Search for the cell housing the specified text and yield its [X, Y] center coordinate. 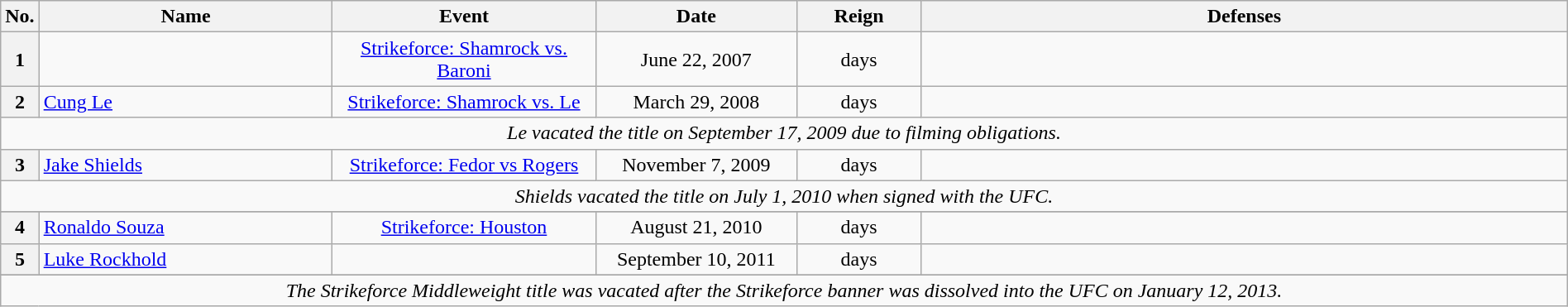
September 10, 2011 [696, 259]
Name [185, 17]
August 21, 2010 [696, 228]
Event [464, 17]
November 7, 2009 [696, 165]
No. [20, 17]
1 [20, 60]
Luke Rockhold [185, 259]
Shields vacated the title on July 1, 2010 when signed with the UFC. [784, 196]
Strikeforce: Shamrock vs. Le [464, 102]
Defenses [1245, 17]
The Strikeforce Middleweight title was vacated after the Strikeforce banner was dissolved into the UFC on January 12, 2013. [784, 290]
Strikeforce: Shamrock vs. Baroni [464, 60]
Ronaldo Souza [185, 228]
June 22, 2007 [696, 60]
Cung Le [185, 102]
Date [696, 17]
Strikeforce: Houston [464, 228]
4 [20, 228]
March 29, 2008 [696, 102]
Reign [859, 17]
3 [20, 165]
Jake Shields [185, 165]
2 [20, 102]
5 [20, 259]
Le vacated the title on September 17, 2009 due to filming obligations. [784, 133]
Strikeforce: Fedor vs Rogers [464, 165]
